Find where the given text appears and provide that cell's center as [X, Y] coordinate. 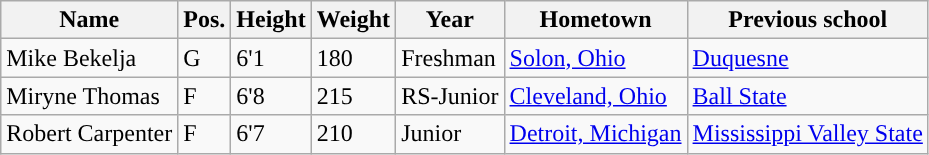
Robert Carpenter [90, 134]
Miryne Thomas [90, 96]
Previous school [808, 20]
Height [271, 20]
Freshman [450, 58]
Duquesne [808, 58]
Pos. [204, 20]
180 [353, 58]
Hometown [596, 20]
Cleveland, Ohio [596, 96]
215 [353, 96]
RS-Junior [450, 96]
Weight [353, 20]
Solon, Ohio [596, 58]
6'7 [271, 134]
210 [353, 134]
Mike Bekelja [90, 58]
6'8 [271, 96]
Ball State [808, 96]
G [204, 58]
Mississippi Valley State [808, 134]
Detroit, Michigan [596, 134]
Name [90, 20]
Year [450, 20]
Junior [450, 134]
6'1 [271, 58]
